For the text-containing cell, return its midpoint in (X, Y) coordinate format. 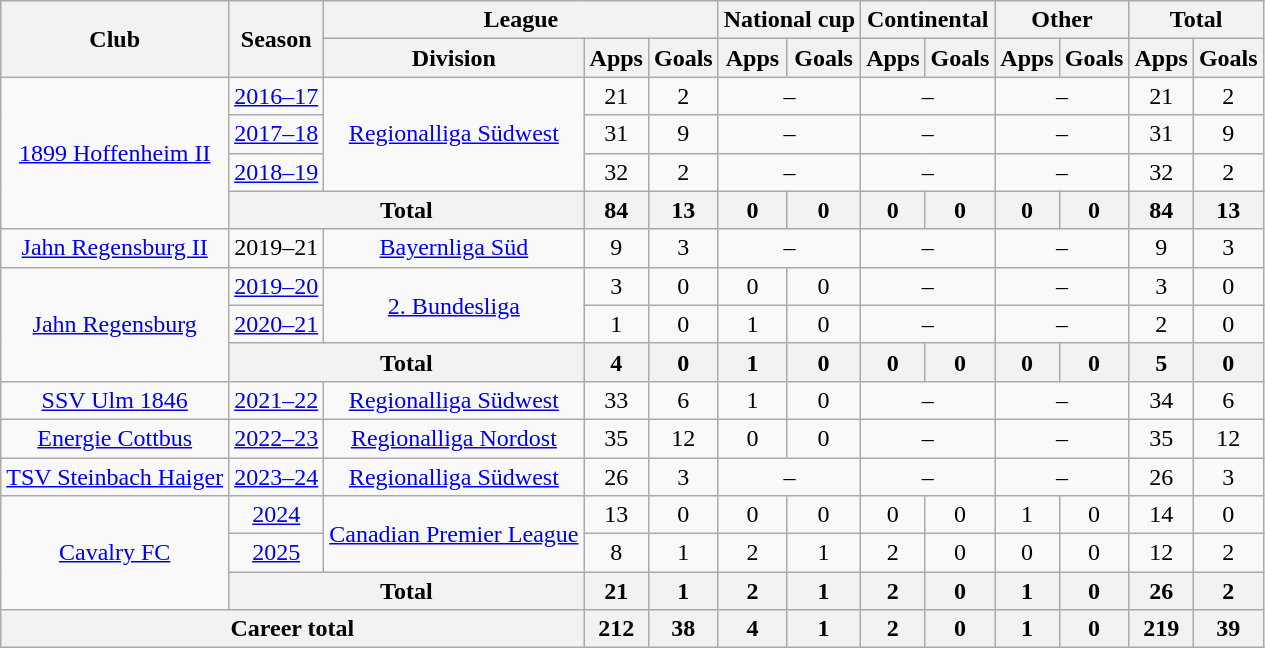
34 (1161, 400)
2024 (276, 515)
Division (454, 58)
Jahn Regensburg (115, 324)
National cup (789, 20)
2017–18 (276, 134)
39 (1228, 629)
Club (115, 39)
2016–17 (276, 96)
Energie Cottbus (115, 438)
Cavalry FC (115, 553)
Bayernliga Süd (454, 248)
2022–23 (276, 438)
38 (683, 629)
TSV Steinbach Haiger (115, 477)
SSV Ulm 1846 (115, 400)
2020–21 (276, 324)
League (521, 20)
Regionalliga Nordost (454, 438)
Other (1062, 20)
2025 (276, 553)
Jahn Regensburg II (115, 248)
2019–20 (276, 286)
2018–19 (276, 172)
Season (276, 39)
2019–21 (276, 248)
2023–24 (276, 477)
14 (1161, 515)
2. Bundesliga (454, 305)
Career total (292, 629)
33 (616, 400)
5 (1161, 362)
Continental (928, 20)
212 (616, 629)
8 (616, 553)
2021–22 (276, 400)
Canadian Premier League (454, 534)
1899 Hoffenheim II (115, 153)
219 (1161, 629)
